Capture the cell that displays the provided text and extract its [x, y] central coordinate. 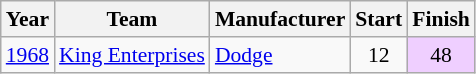
Start [378, 19]
Year [28, 19]
1968 [28, 55]
48 [441, 55]
Finish [441, 19]
Team [132, 19]
Dodge [280, 55]
12 [378, 55]
Manufacturer [280, 19]
King Enterprises [132, 55]
